Find where the given text appears and provide that cell's center as (x, y) coordinate. 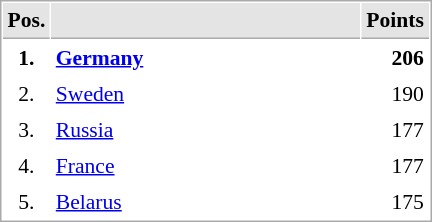
Belarus (206, 201)
175 (396, 201)
Germany (206, 57)
206 (396, 57)
5. (26, 201)
Points (396, 21)
Russia (206, 129)
4. (26, 165)
3. (26, 129)
2. (26, 93)
Pos. (26, 21)
190 (396, 93)
Sweden (206, 93)
France (206, 165)
1. (26, 57)
